Determine the [x, y] coordinate at the center of the cell enclosing the given text.  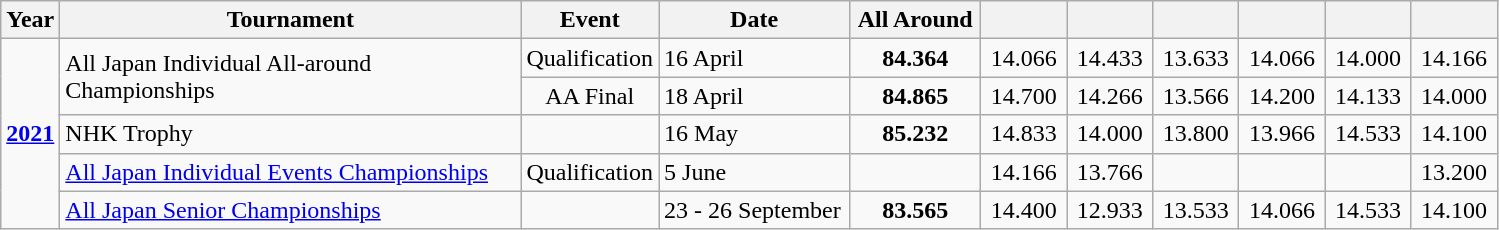
2021 [30, 134]
14.833 [1024, 134]
13.633 [1196, 58]
Tournament [290, 20]
12.933 [1110, 210]
NHK Trophy [290, 134]
Event [590, 20]
14.433 [1110, 58]
Date [754, 20]
AA Final [590, 96]
13.966 [1282, 134]
13.200 [1454, 172]
5 June [754, 172]
Year [30, 20]
16 May [754, 134]
14.200 [1282, 96]
23 - 26 September [754, 210]
14.133 [1368, 96]
All Japan Individual Events Championships [290, 172]
13.766 [1110, 172]
All Japan Individual All-around Championships [290, 77]
14.400 [1024, 210]
All Around [916, 20]
16 April [754, 58]
18 April [754, 96]
All Japan Senior Championships [290, 210]
13.800 [1196, 134]
13.566 [1196, 96]
84.865 [916, 96]
85.232 [916, 134]
83.565 [916, 210]
13.533 [1196, 210]
14.700 [1024, 96]
84.364 [916, 58]
14.266 [1110, 96]
